Locate the cell with the specified text and output its (x, y) center coordinate. 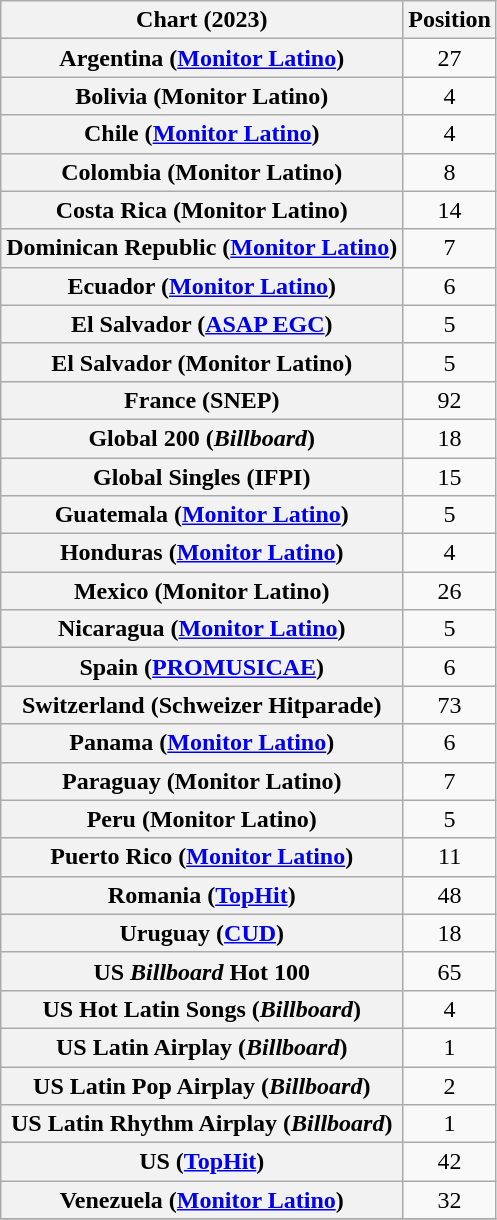
El Salvador (Monitor Latino) (202, 362)
Position (450, 20)
Ecuador (Monitor Latino) (202, 286)
Costa Rica (Monitor Latino) (202, 210)
Chile (Monitor Latino) (202, 134)
Chart (2023) (202, 20)
65 (450, 971)
Dominican Republic (Monitor Latino) (202, 248)
92 (450, 400)
42 (450, 1162)
Uruguay (CUD) (202, 933)
Colombia (Monitor Latino) (202, 172)
Global Singles (IFPI) (202, 477)
US (TopHit) (202, 1162)
El Salvador (ASAP EGC) (202, 324)
US Latin Airplay (Billboard) (202, 1047)
Bolivia (Monitor Latino) (202, 96)
73 (450, 705)
32 (450, 1200)
France (SNEP) (202, 400)
Global 200 (Billboard) (202, 438)
Spain (PROMUSICAE) (202, 667)
US Billboard Hot 100 (202, 971)
US Latin Rhythm Airplay (Billboard) (202, 1124)
8 (450, 172)
Nicaragua (Monitor Latino) (202, 629)
Mexico (Monitor Latino) (202, 591)
Paraguay (Monitor Latino) (202, 781)
Honduras (Monitor Latino) (202, 553)
11 (450, 857)
US Latin Pop Airplay (Billboard) (202, 1085)
Puerto Rico (Monitor Latino) (202, 857)
15 (450, 477)
Panama (Monitor Latino) (202, 743)
Guatemala (Monitor Latino) (202, 515)
Romania (TopHit) (202, 895)
Switzerland (Schweizer Hitparade) (202, 705)
Peru (Monitor Latino) (202, 819)
14 (450, 210)
Venezuela (Monitor Latino) (202, 1200)
27 (450, 58)
US Hot Latin Songs (Billboard) (202, 1009)
Argentina (Monitor Latino) (202, 58)
48 (450, 895)
26 (450, 591)
2 (450, 1085)
